Detect which cell encompasses the target text, then output its (X, Y) center coordinate. 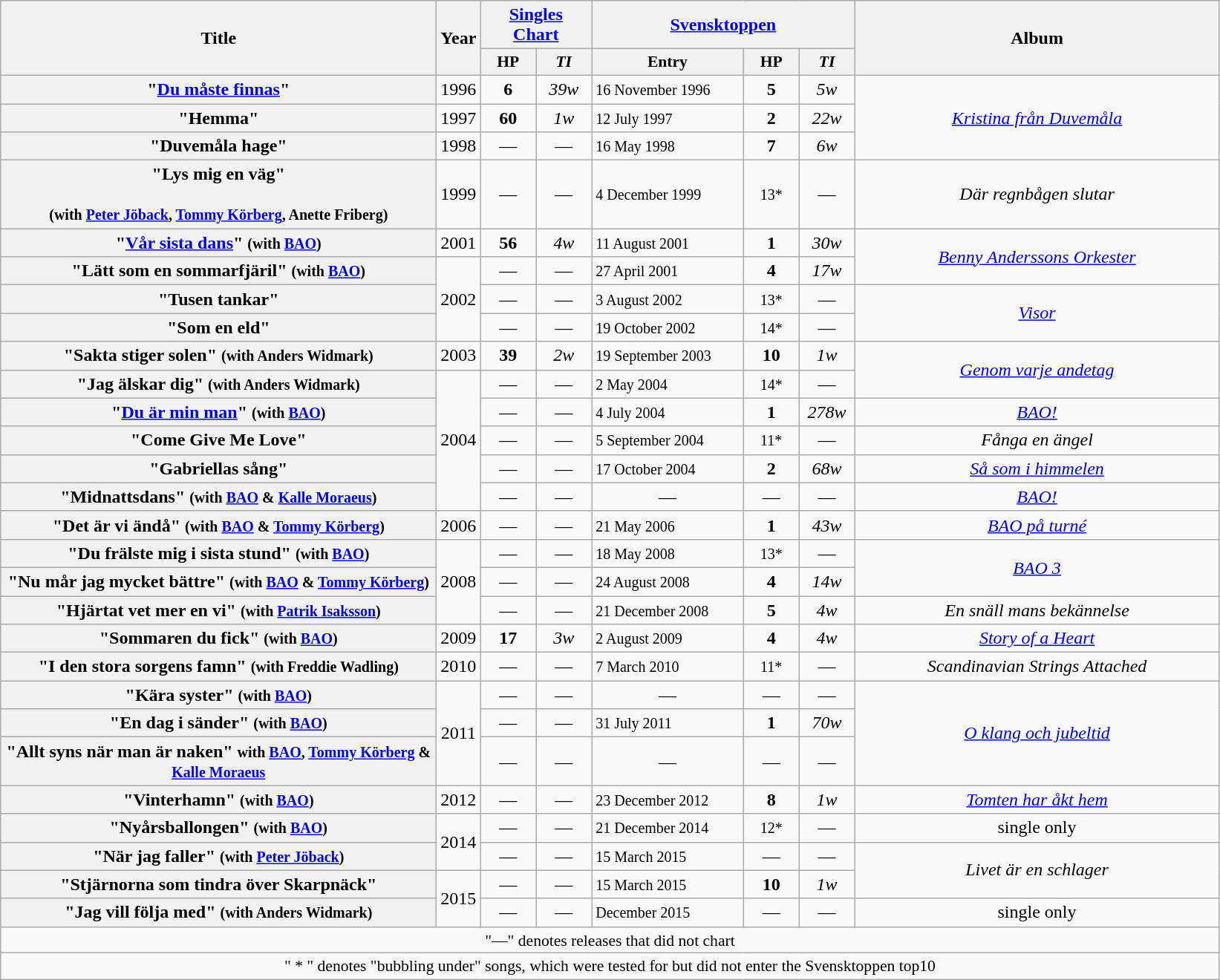
12* (771, 828)
17 October 2004 (668, 468)
"Lätt som en sommarfjäril" (with BAO) (218, 271)
2001 (459, 243)
"Du måste finnas" (218, 89)
11 August 2001 (668, 243)
Tomten har åkt hem (1037, 800)
Så som i himmelen (1037, 468)
14w (827, 581)
16 November 1996 (668, 89)
Svensktoppen (723, 25)
"Jag älskar dig" (with Anders Widmark) (218, 384)
21 May 2006 (668, 525)
Singles Chart (536, 25)
"Du frälste mig i sista stund" (with BAO) (218, 553)
24 August 2008 (668, 581)
23 December 2012 (668, 800)
4 December 1999 (668, 195)
27 April 2001 (668, 271)
1996 (459, 89)
70w (827, 723)
Scandinavian Strings Attached (1037, 667)
"Hemma" (218, 118)
2003 (459, 356)
Livet är en schlager (1037, 870)
"Tusen tankar" (218, 299)
3 August 2002 (668, 299)
2008 (459, 581)
18 May 2008 (668, 553)
56 (508, 243)
60 (508, 118)
5 September 2004 (668, 440)
Genom varje andetag (1037, 370)
2 August 2009 (668, 638)
31 July 2011 (668, 723)
2012 (459, 800)
8 (771, 800)
Title (218, 39)
"I den stora sorgens famn" (with Freddie Wadling) (218, 667)
43w (827, 525)
17w (827, 271)
21 December 2008 (668, 610)
16 May 1998 (668, 146)
Album (1037, 39)
"Nyårsballongen" (with BAO) (218, 828)
2004 (459, 440)
"—" denotes releases that did not chart (610, 940)
2002 (459, 299)
19 September 2003 (668, 356)
6w (827, 146)
2 May 2004 (668, 384)
2015 (459, 898)
"Vinterhamn" (with BAO) (218, 800)
2w (564, 356)
2010 (459, 667)
1998 (459, 146)
"Sakta stiger solen" (with Anders Widmark) (218, 356)
December 2015 (668, 912)
"Du är min man" (with BAO) (218, 412)
"Som en eld" (218, 327)
19 October 2002 (668, 327)
1997 (459, 118)
2009 (459, 638)
7 (771, 146)
2011 (459, 734)
Kristina från Duvemåla (1037, 117)
3w (564, 638)
"Kära syster" (with BAO) (218, 695)
Year (459, 39)
" * " denotes "bubbling under" songs, which were tested for but did not enter the Svensktoppen top10 (610, 967)
"Nu mår jag mycket bättre" (with BAO & Tommy Körberg) (218, 581)
4 July 2004 (668, 412)
17 (508, 638)
"Hjärtat vet mer en vi" (with Patrik Isaksson) (218, 610)
21 December 2014 (668, 828)
Entry (668, 62)
Fånga en ängel (1037, 440)
Där regnbågen slutar (1037, 195)
22w (827, 118)
"Sommaren du fick" (with BAO) (218, 638)
"Jag vill följa med" (with Anders Widmark) (218, 912)
Story of a Heart (1037, 638)
"Gabriellas sång" (218, 468)
Visor (1037, 313)
"Midnattsdans" (with BAO & Kalle Moraeus) (218, 497)
39w (564, 89)
"Allt syns när man är naken" with BAO, Tommy Körberg & Kalle Moraeus (218, 762)
2006 (459, 525)
"Lys mig en väg"(with Peter Jöback, Tommy Körberg, Anette Friberg) (218, 195)
30w (827, 243)
"Stjärnorna som tindra över Skarpnäck" (218, 884)
1999 (459, 195)
5w (827, 89)
2014 (459, 842)
68w (827, 468)
"En dag i sänder" (with BAO) (218, 723)
"Come Give Me Love" (218, 440)
"Det är vi ändå" (with BAO & Tommy Körberg) (218, 525)
7 March 2010 (668, 667)
"Duvemåla hage" (218, 146)
278w (827, 412)
"När jag faller" (with Peter Jöback) (218, 856)
BAO 3 (1037, 567)
Benny Anderssons Orkester (1037, 257)
En snäll mans bekännelse (1037, 610)
"Vår sista dans" (with BAO) (218, 243)
BAO på turné (1037, 525)
6 (508, 89)
12 July 1997 (668, 118)
O klang och jubeltid (1037, 734)
39 (508, 356)
